Detect which cell encompasses the target text, then output its (x, y) center coordinate. 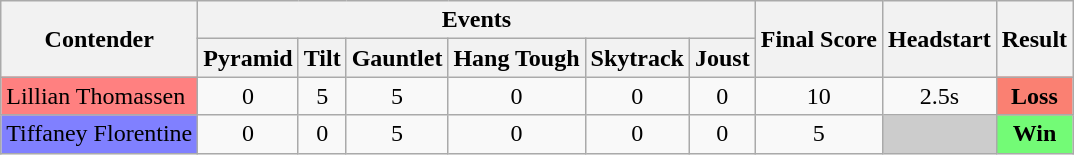
Pyramid (248, 58)
10 (818, 96)
Gauntlet (397, 58)
Hang Tough (516, 58)
2.5s (940, 96)
Headstart (940, 39)
Contender (100, 39)
Joust (722, 58)
Result (1034, 39)
Tiffaney Florentine (100, 134)
Tilt (322, 58)
Skytrack (637, 58)
Lillian Thomassen (100, 96)
Loss (1034, 96)
Win (1034, 134)
Events (476, 20)
Final Score (818, 39)
